Return the [x, y] coordinate for the center point of the cell that contains the specified text.  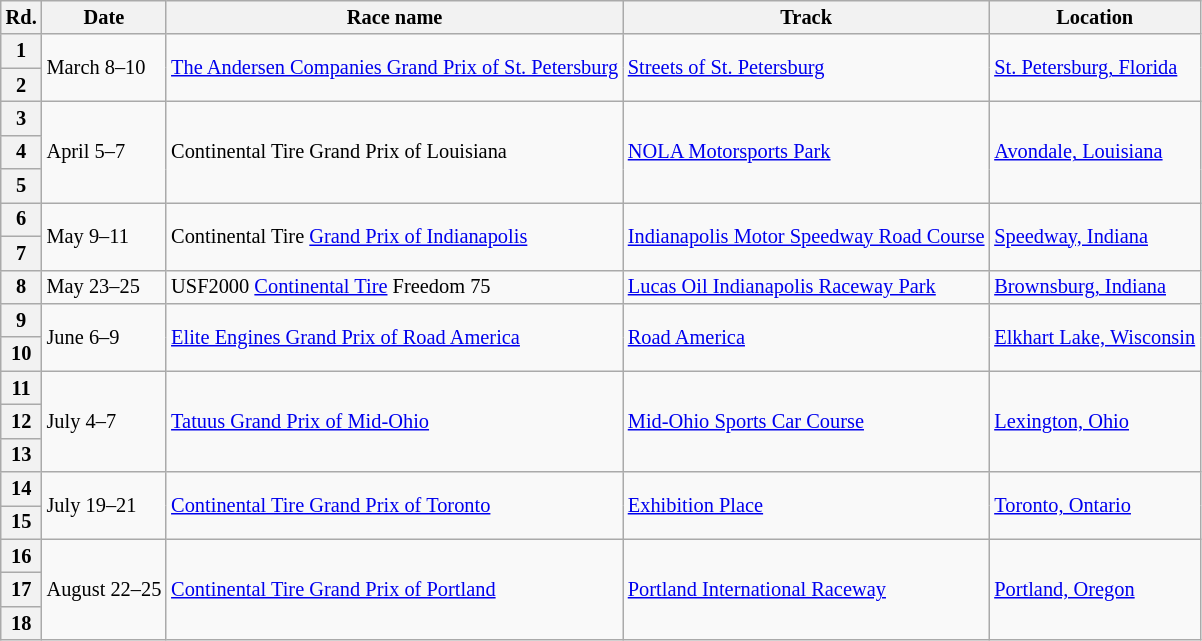
NOLA Motorsports Park [806, 152]
16 [22, 556]
Track [806, 17]
March 8–10 [104, 68]
The Andersen Companies Grand Prix of St. Petersburg [394, 68]
5 [22, 186]
Avondale, Louisiana [1094, 152]
Mid-Ohio Sports Car Course [806, 422]
Continental Tire Grand Prix of Toronto [394, 506]
July 4–7 [104, 422]
Race name [394, 17]
USF2000 Continental Tire Freedom 75 [394, 287]
Portland International Raceway [806, 590]
Lexington, Ohio [1094, 422]
July 19–21 [104, 506]
Speedway, Indiana [1094, 236]
May 23–25 [104, 287]
9 [22, 320]
1 [22, 51]
Road America [806, 336]
April 5–7 [104, 152]
17 [22, 589]
Continental Tire Grand Prix of Indianapolis [394, 236]
May 9–11 [104, 236]
Elite Engines Grand Prix of Road America [394, 336]
St. Petersburg, Florida [1094, 68]
Exhibition Place [806, 506]
Brownsburg, Indiana [1094, 287]
8 [22, 287]
4 [22, 152]
14 [22, 489]
12 [22, 421]
Continental Tire Grand Prix of Louisiana [394, 152]
6 [22, 219]
13 [22, 455]
18 [22, 623]
Elkhart Lake, Wisconsin [1094, 336]
Toronto, Ontario [1094, 506]
Location [1094, 17]
15 [22, 522]
Date [104, 17]
Streets of St. Petersburg [806, 68]
2 [22, 85]
Continental Tire Grand Prix of Portland [394, 590]
7 [22, 253]
10 [22, 354]
Lucas Oil Indianapolis Raceway Park [806, 287]
11 [22, 388]
Indianapolis Motor Speedway Road Course [806, 236]
Portland, Oregon [1094, 590]
August 22–25 [104, 590]
Tatuus Grand Prix of Mid-Ohio [394, 422]
Rd. [22, 17]
3 [22, 118]
June 6–9 [104, 336]
